Locate the cell with the specified text and output its (X, Y) center coordinate. 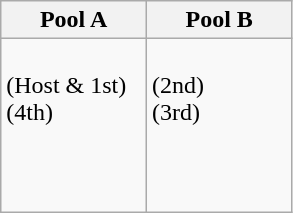
Pool A (74, 20)
(2nd) (3rd) (219, 126)
Pool B (219, 20)
(Host & 1st) (4th) (74, 126)
